Capture the cell that displays the provided text and extract its [x, y] central coordinate. 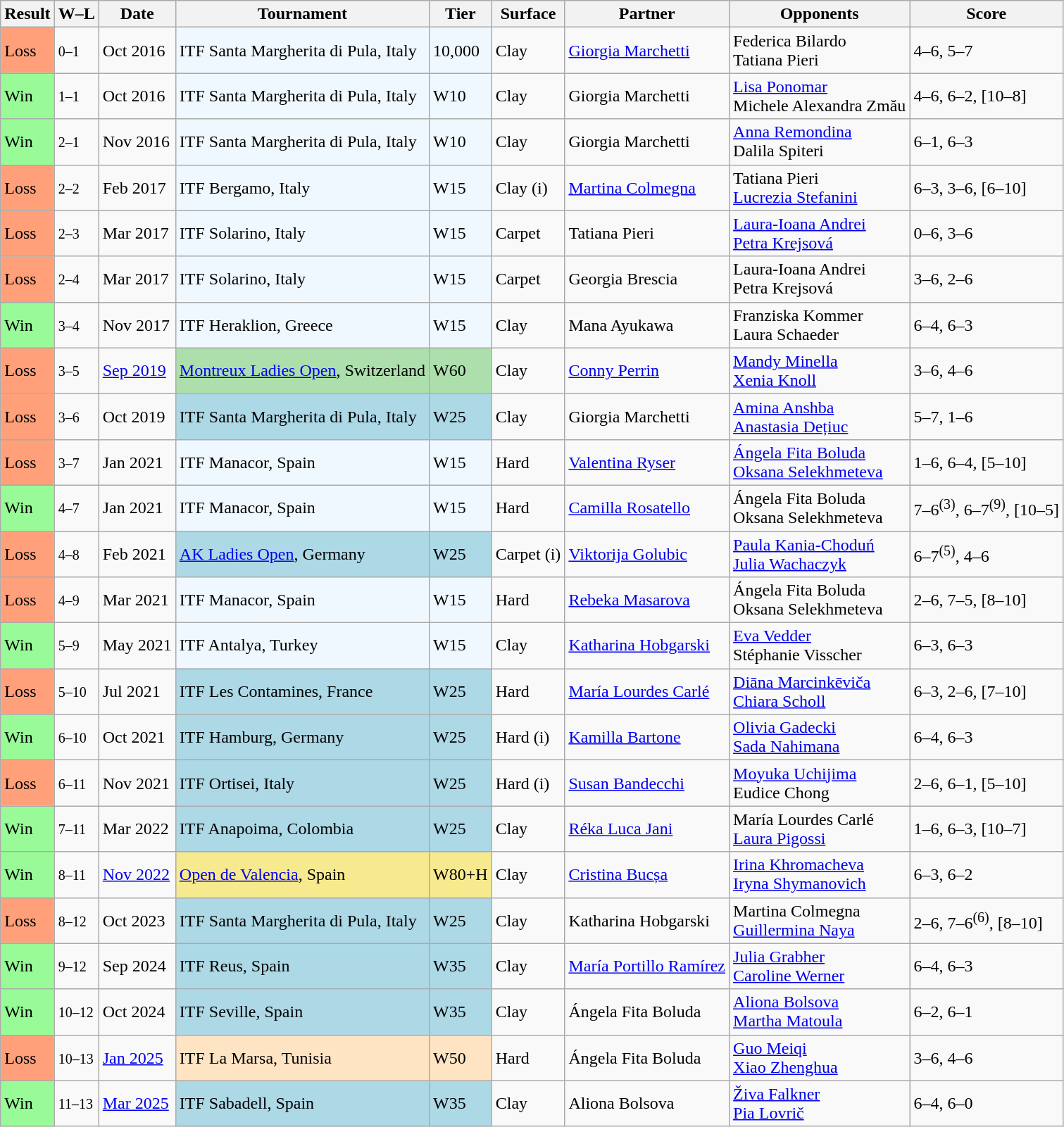
ITF Les Contamines, France [302, 691]
ITF Reus, Spain [302, 966]
10,000 [461, 51]
6–1, 6–3 [987, 142]
María Portillo Ramírez [647, 966]
W60 [461, 370]
6–4, 6–0 [987, 1104]
6–3, 6–2 [987, 874]
3–4 [76, 325]
Anna Remondina Dalila Spiteri [820, 142]
0–6, 3–6 [987, 234]
Mar 2025 [137, 1104]
ITF Anapoima, Colombia [302, 829]
4–6, 6–2, [10–8] [987, 96]
9–12 [76, 966]
Date [137, 14]
6–2, 6–1 [987, 1012]
Franziska Kommer Laura Schaeder [820, 325]
4–9 [76, 600]
Result [27, 14]
Kamilla Bartone [647, 738]
Julia Grabher Caroline Werner [820, 966]
3–5 [76, 370]
ITF Hamburg, Germany [302, 738]
ITF Heraklion, Greece [302, 325]
María Lourdes Carlé Laura Pigossi [820, 829]
Amina Anshba Anastasia Dețiuc [820, 417]
2–6, 7–5, [8–10] [987, 600]
Oct 2023 [137, 921]
Georgia Brescia [647, 279]
5–10 [76, 691]
5–9 [76, 646]
Olivia Gadecki Sada Nahimana [820, 738]
Oct 2021 [137, 738]
Tatiana Pieri [647, 234]
Irina Khromacheva Iryna Shymanovich [820, 874]
2–3 [76, 234]
Cristina Bucșa [647, 874]
W80+H [461, 874]
6–3, 2–6, [7–10] [987, 691]
Nov 2022 [137, 874]
Susan Bandecchi [647, 783]
Valentina Ryser [647, 462]
Nov 2017 [137, 325]
Open de Valencia, Spain [302, 874]
AK Ladies Open, Germany [302, 553]
Diāna Marcinkēviča Chiara Scholl [820, 691]
5–7, 1–6 [987, 417]
Jul 2021 [137, 691]
Federica Bilardo Tatiana Pieri [820, 51]
Eva Vedder Stéphanie Visscher [820, 646]
2–6, 6–1, [5–10] [987, 783]
8–12 [76, 921]
Guo Meiqi Xiao Zhenghua [820, 1057]
W–L [76, 14]
Moyuka Uchijima Eudice Chong [820, 783]
Clay (i) [528, 187]
11–13 [76, 1104]
1–1 [76, 96]
Viktorija Golubic [647, 553]
Rebeka Masarova [647, 600]
Sep 2019 [137, 370]
ITF La Marsa, Tunisia [302, 1057]
1–6, 6–3, [10–7] [987, 829]
6–3, 3–6, [6–10] [987, 187]
Jan 2025 [137, 1057]
3–6 [76, 417]
Tatiana Pieri Lucrezia Stefanini [820, 187]
4–7 [76, 508]
Montreux Ladies Open, Switzerland [302, 370]
Conny Perrin [647, 370]
6–7(5), 4–6 [987, 553]
Paula Kania-Choduń Julia Wachaczyk [820, 553]
Živa Falkner Pia Lovrič [820, 1104]
Aliona Bolsova [647, 1104]
2–6, 7–6(6), [8–10] [987, 921]
1–6, 6–4, [5–10] [987, 462]
Opponents [820, 14]
Nov 2021 [137, 783]
Score [987, 14]
6–10 [76, 738]
Oct 2024 [137, 1012]
Tournament [302, 14]
10–13 [76, 1057]
ITF Antalya, Turkey [302, 646]
Mar 2021 [137, 600]
3–7 [76, 462]
4–6, 5–7 [987, 51]
Mandy Minella Xenia Knoll [820, 370]
6–11 [76, 783]
3–6, 2–6 [987, 279]
ITF Ortisei, Italy [302, 783]
0–1 [76, 51]
7–11 [76, 829]
W50 [461, 1057]
2–4 [76, 279]
Sep 2024 [137, 966]
Lisa Ponomar Michele Alexandra Zmău [820, 96]
Réka Luca Jani [647, 829]
4–8 [76, 553]
Martina Colmegna [647, 187]
10–12 [76, 1012]
Nov 2016 [137, 142]
Carpet (i) [528, 553]
2–2 [76, 187]
María Lourdes Carlé [647, 691]
6–3, 6–3 [987, 646]
Aliona Bolsova Martha Matoula [820, 1012]
Partner [647, 14]
ITF Seville, Spain [302, 1012]
Feb 2017 [137, 187]
Martina Colmegna Guillermina Naya [820, 921]
2–1 [76, 142]
Mana Ayukawa [647, 325]
Tier [461, 14]
Surface [528, 14]
Camilla Rosatello [647, 508]
Mar 2022 [137, 829]
Feb 2021 [137, 553]
ITF Bergamo, Italy [302, 187]
7–6(3), 6–7(9), [10–5] [987, 508]
May 2021 [137, 646]
Oct 2019 [137, 417]
ITF Sabadell, Spain [302, 1104]
8–11 [76, 874]
